Return the [x, y] coordinate for the center point of the cell that contains the specified text.  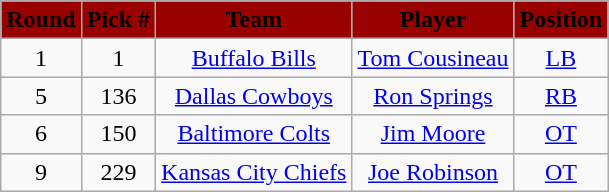
Jim Moore [433, 134]
150 [118, 134]
Buffalo Bills [254, 58]
Kansas City Chiefs [254, 172]
Ron Springs [433, 96]
6 [41, 134]
136 [118, 96]
Tom Cousineau [433, 58]
LB [561, 58]
Pick # [118, 20]
Player [433, 20]
9 [41, 172]
RB [561, 96]
229 [118, 172]
Baltimore Colts [254, 134]
Joe Robinson [433, 172]
5 [41, 96]
Team [254, 20]
Dallas Cowboys [254, 96]
Round [41, 20]
Position [561, 20]
